Search for the cell housing the specified text and yield its (x, y) center coordinate. 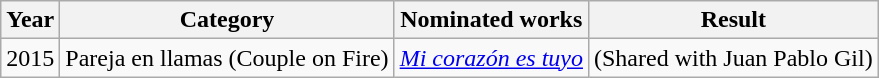
2015 (30, 58)
(Shared with Juan Pablo Gil) (733, 58)
Result (733, 20)
Mi corazón es tuyo (491, 58)
Nominated works (491, 20)
Category (227, 20)
Pareja en llamas (Couple on Fire) (227, 58)
Year (30, 20)
